Provide the (x, y) coordinate of the cell's center where the given text is located.  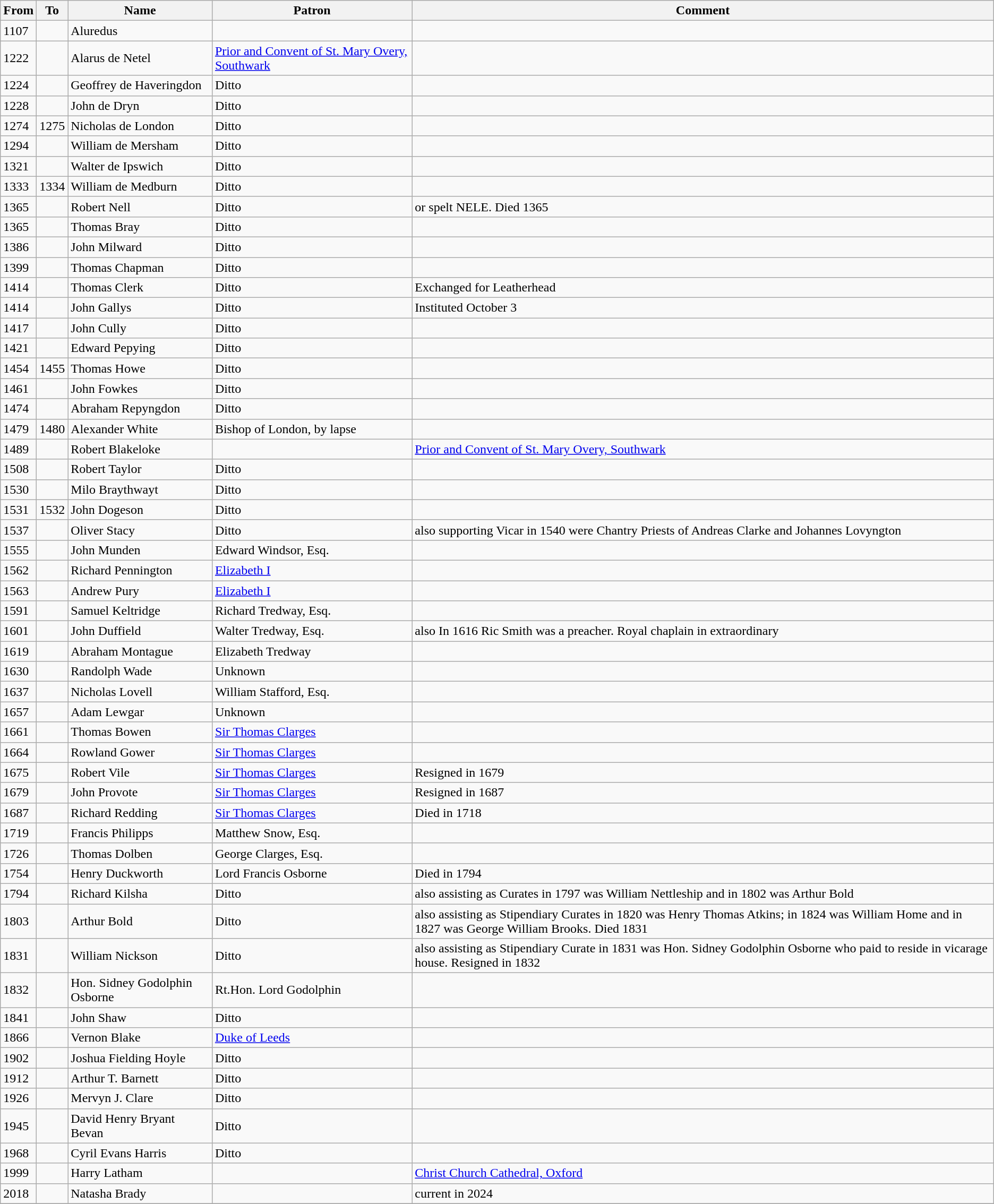
Exchanged for Leatherhead (703, 288)
1926 (19, 1098)
1421 (19, 348)
Harry Latham (140, 1173)
Thomas Bray (140, 227)
1902 (19, 1058)
John Duffield (140, 631)
1386 (19, 247)
Elizabeth Tredway (312, 651)
William Nickson (140, 956)
1508 (19, 469)
Walter Tredway, Esq. (312, 631)
1532 (52, 510)
Lord Francis Osborne (312, 873)
Thomas Clerk (140, 288)
Joshua Fielding Hoyle (140, 1058)
Randolph Wade (140, 672)
Bishop of London, by lapse (312, 429)
Thomas Howe (140, 368)
John Milward (140, 247)
1461 (19, 389)
1831 (19, 956)
also assisting as Stipendiary Curate in 1831 was Hon. Sidney Godolphin Osborne who paid to reside in vicarage house. Resigned in 1832 (703, 956)
From (19, 11)
Cyril Evans Harris (140, 1153)
Thomas Chapman (140, 267)
Geoffrey de Haveringdon (140, 85)
1619 (19, 651)
1945 (19, 1125)
Adam Lewgar (140, 712)
1537 (19, 530)
Hon. Sidney Godolphin Osborne (140, 991)
Instituted October 3 (703, 308)
1480 (52, 429)
1866 (19, 1038)
Name (140, 11)
Robert Blakeloke (140, 449)
Comment (703, 11)
Arthur Bold (140, 921)
Natasha Brady (140, 1193)
1531 (19, 510)
1555 (19, 550)
Oliver Stacy (140, 530)
1562 (19, 570)
Resigned in 1679 (703, 772)
George Clarges, Esq. (312, 853)
Matthew Snow, Esq. (312, 833)
Alexander White (140, 429)
Robert Nell (140, 207)
1399 (19, 267)
Arthur T. Barnett (140, 1078)
John Fowkes (140, 389)
William Stafford, Esq. (312, 692)
1563 (19, 591)
Nicholas Lovell (140, 692)
Died in 1794 (703, 873)
1999 (19, 1173)
1274 (19, 126)
Edward Windsor, Esq. (312, 550)
John Dogeson (140, 510)
1657 (19, 712)
Christ Church Cathedral, Oxford (703, 1173)
Andrew Pury (140, 591)
John Munden (140, 550)
Vernon Blake (140, 1038)
Nicholas de London (140, 126)
1803 (19, 921)
Henry Duckworth (140, 873)
1912 (19, 1078)
1479 (19, 429)
John Provote (140, 793)
1591 (19, 611)
1794 (19, 893)
Robert Vile (140, 772)
Rt.Hon. Lord Godolphin (312, 991)
current in 2024 (703, 1193)
1754 (19, 873)
1333 (19, 186)
2018 (19, 1193)
Thomas Bowen (140, 732)
1726 (19, 853)
David Henry Bryant Bevan (140, 1125)
Samuel Keltridge (140, 611)
Died in 1718 (703, 813)
John Shaw (140, 1018)
1455 (52, 368)
Alarus de Netel (140, 58)
Mervyn J. Clare (140, 1098)
Richard Kilsha (140, 893)
Patron (312, 11)
1841 (19, 1018)
Richard Pennington (140, 570)
1417 (19, 328)
Aluredus (140, 31)
Abraham Montague (140, 651)
Walter de Ipswich (140, 166)
1675 (19, 772)
1294 (19, 146)
William de Mersham (140, 146)
1275 (52, 126)
also assisting as Curates in 1797 was William Nettleship and in 1802 was Arthur Bold (703, 893)
1228 (19, 106)
William de Medburn (140, 186)
1454 (19, 368)
John Gallys (140, 308)
John de Dryn (140, 106)
1601 (19, 631)
1224 (19, 85)
Thomas Dolben (140, 853)
also supporting Vicar in 1540 were Chantry Priests of Andreas Clarke and Johannes Lovyngton (703, 530)
1679 (19, 793)
1530 (19, 489)
also assisting as Stipendiary Curates in 1820 was Henry Thomas Atkins; in 1824 was William Home and in 1827 was George William Brooks. Died 1831 (703, 921)
Duke of Leeds (312, 1038)
Rowland Gower (140, 752)
1661 (19, 732)
1637 (19, 692)
Abraham Repyngdon (140, 409)
Robert Taylor (140, 469)
1968 (19, 1153)
1489 (19, 449)
1222 (19, 58)
Edward Pepying (140, 348)
1664 (19, 752)
Richard Redding (140, 813)
Milo Braythwayt (140, 489)
1687 (19, 813)
also In 1616 Ric Smith was a preacher. Royal chaplain in extraordinary (703, 631)
Resigned in 1687 (703, 793)
or spelt NELE. Died 1365 (703, 207)
1107 (19, 31)
Richard Tredway, Esq. (312, 611)
1321 (19, 166)
John Cully (140, 328)
1719 (19, 833)
1630 (19, 672)
Francis Philipps (140, 833)
1832 (19, 991)
To (52, 11)
1334 (52, 186)
1474 (19, 409)
